Determine the [X, Y] coordinate at the center of the cell enclosing the given text.  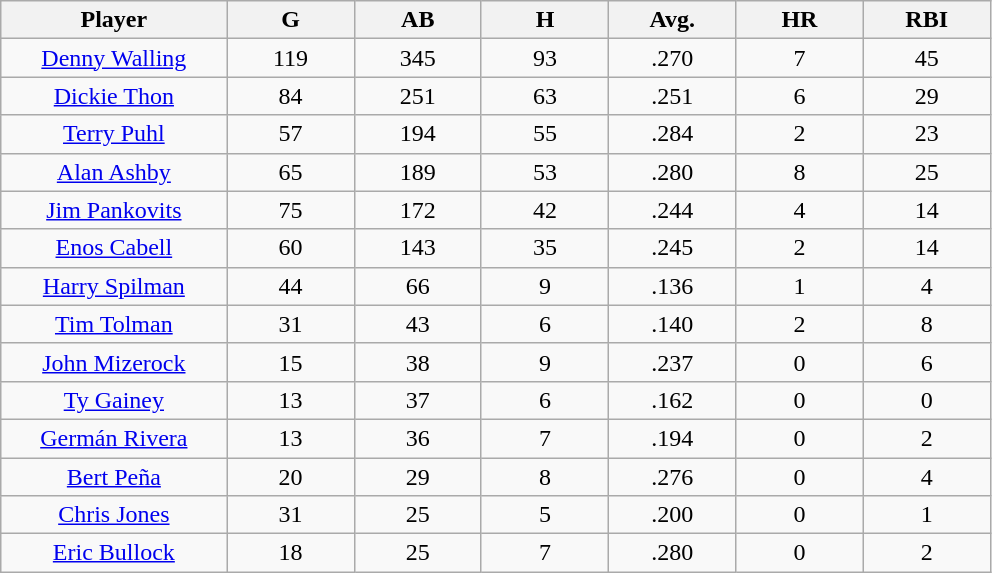
HR [800, 20]
5 [544, 515]
Alan Ashby [114, 172]
.200 [672, 515]
.237 [672, 362]
84 [290, 96]
18 [290, 553]
Terry Puhl [114, 134]
.276 [672, 477]
23 [926, 134]
Avg. [672, 20]
189 [418, 172]
Germán Rivera [114, 438]
Enos Cabell [114, 248]
194 [418, 134]
Tim Tolman [114, 324]
45 [926, 58]
.140 [672, 324]
172 [418, 210]
RBI [926, 20]
63 [544, 96]
.136 [672, 286]
44 [290, 286]
345 [418, 58]
43 [418, 324]
Dickie Thon [114, 96]
119 [290, 58]
53 [544, 172]
42 [544, 210]
.194 [672, 438]
57 [290, 134]
37 [418, 400]
H [544, 20]
.245 [672, 248]
.244 [672, 210]
36 [418, 438]
20 [290, 477]
Harry Spilman [114, 286]
93 [544, 58]
Jim Pankovits [114, 210]
75 [290, 210]
.284 [672, 134]
G [290, 20]
AB [418, 20]
35 [544, 248]
60 [290, 248]
.251 [672, 96]
Chris Jones [114, 515]
251 [418, 96]
66 [418, 286]
John Mizerock [114, 362]
38 [418, 362]
.270 [672, 58]
Eric Bullock [114, 553]
15 [290, 362]
55 [544, 134]
Ty Gainey [114, 400]
Denny Walling [114, 58]
65 [290, 172]
Player [114, 20]
143 [418, 248]
Bert Peña [114, 477]
.162 [672, 400]
